Return [X, Y] of the center of cell containing provided text 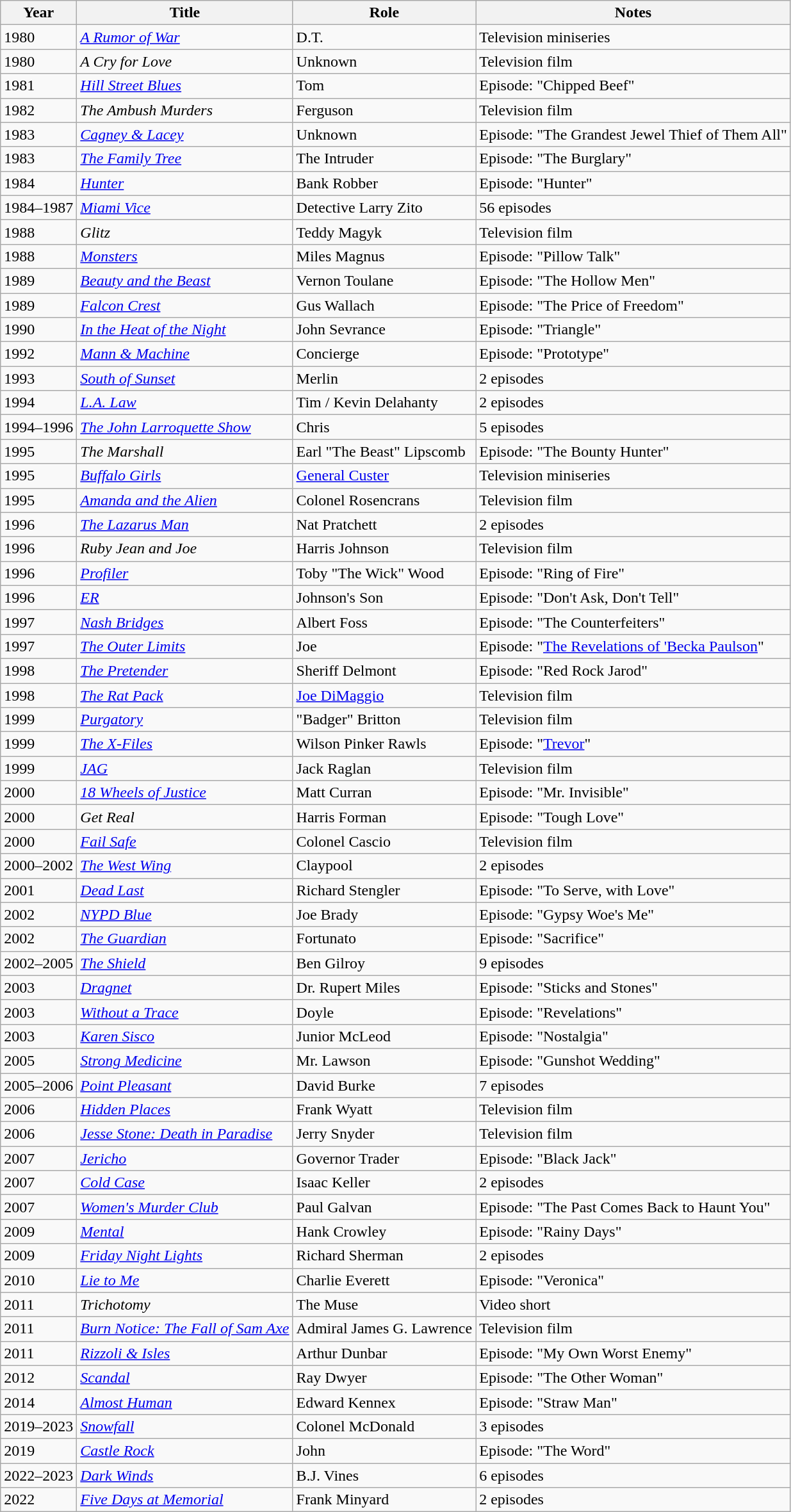
Fail Safe [184, 841]
Episode: "The Past Comes Back to Haunt You" [633, 1207]
Dr. Rupert Miles [384, 988]
Episode: "The Hollow Men" [633, 280]
1994 [38, 403]
Episode: "Don't Ask, Don't Tell" [633, 597]
Frank Minyard [384, 1500]
Colonel Rosencrans [384, 500]
2019 [38, 1451]
Dead Last [184, 890]
Title [184, 13]
Teddy Magyk [384, 232]
John [384, 1451]
Isaac Keller [384, 1183]
Concierge [384, 354]
ER [184, 597]
Cold Case [184, 1183]
JAG [184, 768]
The Lazarus Man [184, 524]
Ruby Jean and Joe [184, 549]
Hidden Places [184, 1110]
Miles Magnus [384, 256]
Claypool [384, 866]
1984–1987 [38, 207]
Detective Larry Zito [384, 207]
Doyle [384, 1012]
Beauty and the Beast [184, 280]
Joe DiMaggio [384, 695]
Dragnet [184, 988]
Episode: "Revelations" [633, 1012]
2001 [38, 890]
6 episodes [633, 1475]
Episode: "Rainy Days" [633, 1232]
Without a Trace [184, 1012]
Fortunato [384, 939]
The Muse [384, 1305]
Episode: "Sticks and Stones" [633, 988]
Joe Brady [384, 915]
The John Larroquette Show [184, 427]
Karen Sisco [184, 1036]
D.T. [384, 37]
Episode: "The Grandest Jewel Thief of Them All" [633, 134]
Episode: "Veronica" [633, 1280]
1990 [38, 330]
A Rumor of War [184, 37]
Episode: "Gypsy Woe's Me" [633, 915]
Mann & Machine [184, 354]
Cagney & Lacey [184, 134]
Gus Wallach [384, 305]
The X-Files [184, 744]
1981 [38, 86]
Episode: "The Revelations of 'Becka Paulson" [633, 646]
Toby "The Wick" Wood [384, 573]
Episode: "Hunter" [633, 183]
Hank Crowley [384, 1232]
56 episodes [633, 207]
Sheriff Delmont [384, 671]
2022–2023 [38, 1475]
The Guardian [184, 939]
The Ambush Murders [184, 110]
Episode: "Nostalgia" [633, 1036]
Purgatory [184, 720]
Harris Forman [384, 817]
The Pretender [184, 671]
Jesse Stone: Death in Paradise [184, 1134]
2005–2006 [38, 1085]
Episode: "Ring of Fire" [633, 573]
General Custer [384, 476]
The Rat Pack [184, 695]
Vernon Toulane [384, 280]
Charlie Everett [384, 1280]
Episode: "Triangle" [633, 330]
John Sevrance [384, 330]
Falcon Crest [184, 305]
Burn Notice: The Fall of Sam Axe [184, 1329]
Get Real [184, 817]
Episode: "The Burglary" [633, 159]
The Family Tree [184, 159]
Episode: "Black Jack" [633, 1158]
Five Days at Memorial [184, 1500]
Nat Pratchett [384, 524]
Episode: "Straw Man" [633, 1402]
1992 [38, 354]
Miami Vice [184, 207]
Edward Kennex [384, 1402]
Colonel McDonald [384, 1426]
Hunter [184, 183]
The Shield [184, 963]
Colonel Cascio [384, 841]
Episode: "Pillow Talk" [633, 256]
Albert Foss [384, 622]
Merlin [384, 378]
2000–2002 [38, 866]
1982 [38, 110]
Video short [633, 1305]
"Badger" Britton [384, 720]
Jack Raglan [384, 768]
The Marshall [184, 451]
Arthur Dunbar [384, 1353]
Trichotomy [184, 1305]
Dark Winds [184, 1475]
Jerry Snyder [384, 1134]
Episode: "Tough Love" [633, 817]
Episode: "Red Rock Jarod" [633, 671]
Snowfall [184, 1426]
Women's Murder Club [184, 1207]
2005 [38, 1061]
3 episodes [633, 1426]
Junior McLeod [384, 1036]
2010 [38, 1280]
Johnson's Son [384, 597]
Episode: "To Serve, with Love" [633, 890]
Episode: "The Other Woman" [633, 1378]
Monsters [184, 256]
In the Heat of the Night [184, 330]
The West Wing [184, 866]
Year [38, 13]
Notes [633, 13]
A Cry for Love [184, 61]
Role [384, 13]
9 episodes [633, 963]
Rizzoli & Isles [184, 1353]
Scandal [184, 1378]
L.A. Law [184, 403]
Episode: "Chipped Beef" [633, 86]
Joe [384, 646]
Richard Stengler [384, 890]
Episode: "Prototype" [633, 354]
2019–2023 [38, 1426]
David Burke [384, 1085]
Episode: "Gunshot Wedding" [633, 1061]
Episode: "My Own Worst Enemy" [633, 1353]
Wilson Pinker Rawls [384, 744]
The Outer Limits [184, 646]
Episode: "The Bounty Hunter" [633, 451]
2022 [38, 1500]
Harris Johnson [384, 549]
The Intruder [384, 159]
Governor Trader [384, 1158]
Hill Street Blues [184, 86]
Episode: "Sacrifice" [633, 939]
Strong Medicine [184, 1061]
Richard Sherman [384, 1256]
Castle Rock [184, 1451]
Episode: "The Word" [633, 1451]
1984 [38, 183]
Profiler [184, 573]
Tim / Kevin Delahanty [384, 403]
Frank Wyatt [384, 1110]
Ray Dwyer [384, 1378]
Ben Gilroy [384, 963]
1993 [38, 378]
Earl "The Beast" Lipscomb [384, 451]
Lie to Me [184, 1280]
NYPD Blue [184, 915]
Glitz [184, 232]
Admiral James G. Lawrence [384, 1329]
B.J. Vines [384, 1475]
Tom [384, 86]
Ferguson [384, 110]
Point Pleasant [184, 1085]
Paul Galvan [384, 1207]
1994–1996 [38, 427]
Episode: "Mr. Invisible" [633, 793]
Episode: "The Counterfeiters" [633, 622]
Almost Human [184, 1402]
Mental [184, 1232]
2012 [38, 1378]
2002–2005 [38, 963]
South of Sunset [184, 378]
Episode: "Trevor" [633, 744]
18 Wheels of Justice [184, 793]
Buffalo Girls [184, 476]
Friday Night Lights [184, 1256]
Chris [384, 427]
Jericho [184, 1158]
Episode: "The Price of Freedom" [633, 305]
Mr. Lawson [384, 1061]
5 episodes [633, 427]
Amanda and the Alien [184, 500]
Matt Curran [384, 793]
7 episodes [633, 1085]
Bank Robber [384, 183]
Nash Bridges [184, 622]
2014 [38, 1402]
